Return (x, y) of the center of cell containing provided text 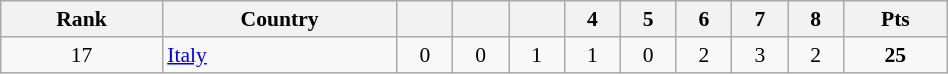
17 (82, 55)
Pts (895, 19)
4 (592, 19)
25 (895, 55)
6 (704, 19)
7 (760, 19)
5 (648, 19)
Italy (280, 55)
Rank (82, 19)
3 (760, 55)
Country (280, 19)
8 (816, 19)
